Find where the given text appears and provide that cell's center as (X, Y) coordinate. 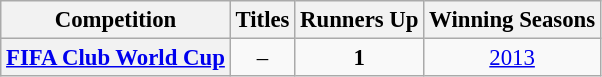
Competition (116, 20)
Winning Seasons (512, 20)
1 (360, 58)
Runners Up (360, 20)
Titles (262, 20)
2013 (512, 58)
– (262, 58)
FIFA Club World Cup (116, 58)
